Provide the (X, Y) coordinate of the cell's center where the given text is located.  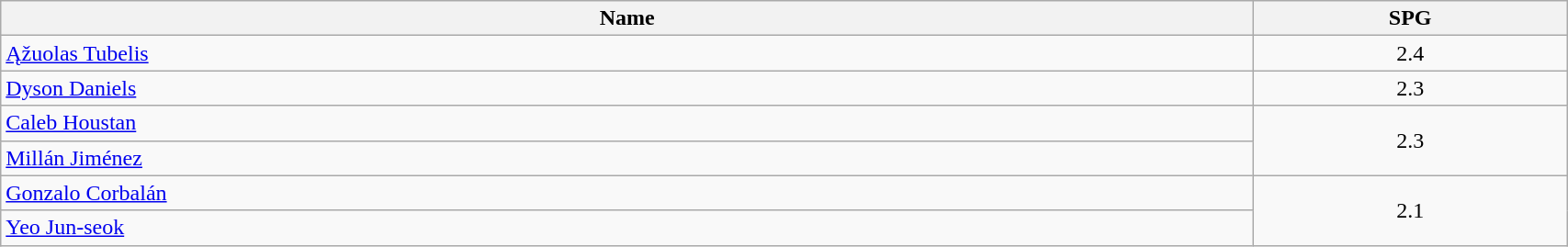
2.4 (1411, 53)
Ąžuolas Tubelis (627, 53)
Millán Jiménez (627, 158)
Gonzalo Corbalán (627, 193)
Caleb Houstan (627, 123)
Name (627, 18)
SPG (1411, 18)
2.1 (1411, 210)
Dyson Daniels (627, 88)
Yeo Jun-seok (627, 228)
